Pinpoint the cell where the given text exists, returning its [X, Y] midpoint coordinate. 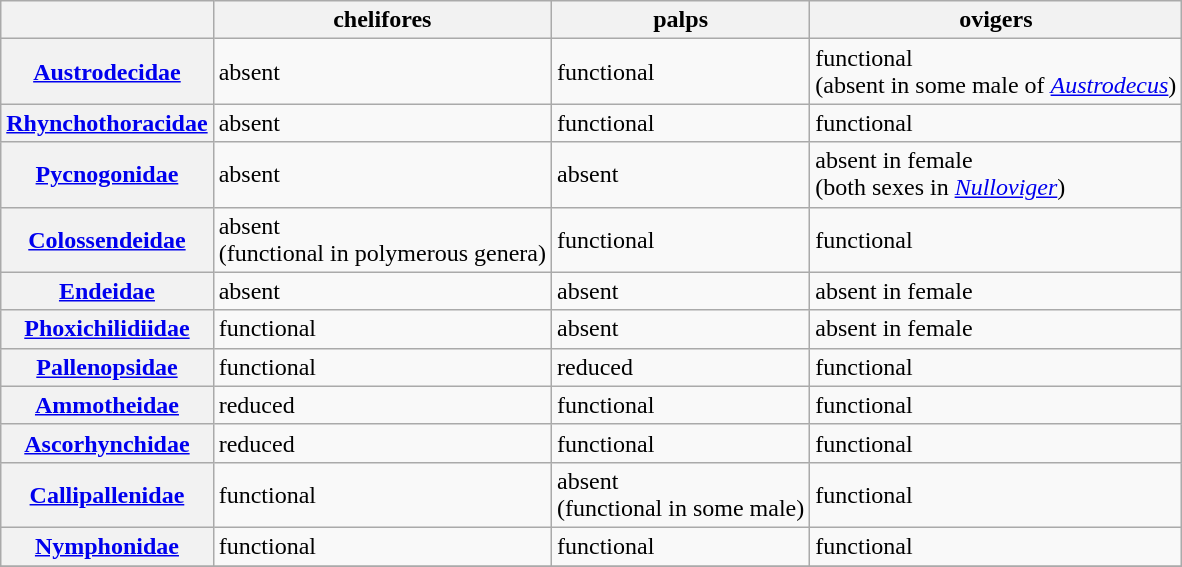
Rhynchothoracidae [107, 123]
Nymphonidae [107, 546]
Ammotheidae [107, 405]
Pycnogonidae [107, 174]
absent in female(both sexes in Nulloviger) [996, 174]
Colossendeidae [107, 240]
palps [680, 20]
Austrodecidae [107, 72]
absent(functional in polymerous genera) [382, 240]
functional(absent in some male of Austrodecus) [996, 72]
Endeidae [107, 291]
Callipallenidae [107, 494]
Phoxichilidiidae [107, 329]
absent(functional in some male) [680, 494]
Pallenopsidae [107, 367]
chelifores [382, 20]
Ascorhynchidae [107, 443]
ovigers [996, 20]
